Locate the cell with the specified text and output its (x, y) center coordinate. 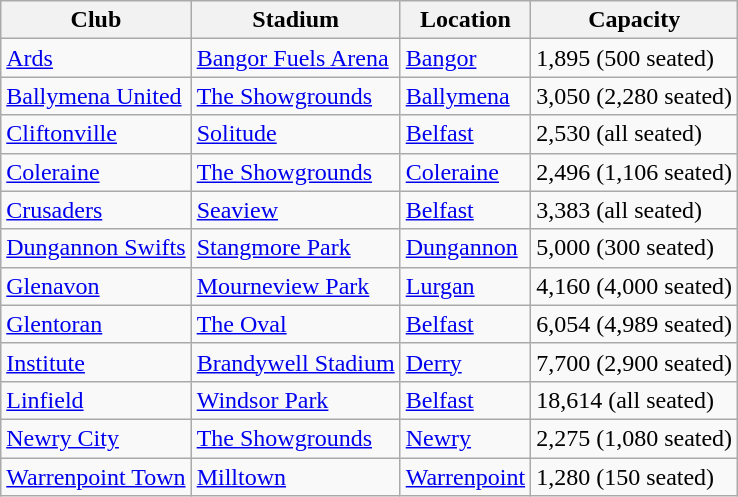
4,160 (4,000 seated) (634, 286)
Cliftonville (96, 134)
Ballymena United (96, 96)
3,050 (2,280 seated) (634, 96)
Windsor Park (296, 400)
Institute (96, 362)
Warrenpoint (465, 477)
Glenavon (96, 286)
2,496 (1,106 seated) (634, 172)
Capacity (634, 20)
18,614 (all seated) (634, 400)
Seaview (296, 210)
5,000 (300 seated) (634, 248)
Mourneview Park (296, 286)
Crusaders (96, 210)
1,280 (150 seated) (634, 477)
Glentoran (96, 324)
Bangor Fuels Arena (296, 58)
Newry (465, 438)
Warrenpoint Town (96, 477)
6,054 (4,989 seated) (634, 324)
Lurgan (465, 286)
1,895 (500 seated) (634, 58)
Location (465, 20)
Brandywell Stadium (296, 362)
Club (96, 20)
Linfield (96, 400)
Stadium (296, 20)
Ards (96, 58)
Ballymena (465, 96)
Milltown (296, 477)
3,383 (all seated) (634, 210)
2,275 (1,080 seated) (634, 438)
Dungannon Swifts (96, 248)
7,700 (2,900 seated) (634, 362)
Derry (465, 362)
Stangmore Park (296, 248)
Bangor (465, 58)
2,530 (all seated) (634, 134)
Solitude (296, 134)
Dungannon (465, 248)
The Oval (296, 324)
Newry City (96, 438)
